Search for the cell housing the specified text and yield its (X, Y) center coordinate. 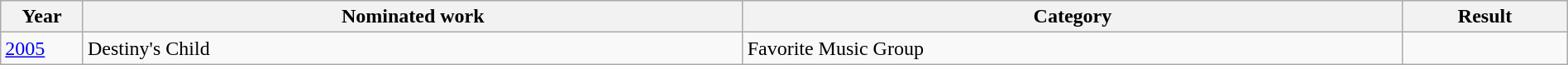
Favorite Music Group (1073, 48)
Category (1073, 17)
Destiny's Child (413, 48)
Nominated work (413, 17)
Result (1485, 17)
2005 (42, 48)
Year (42, 17)
